From the cell containing the given text, extract its center point as (x, y) coordinate. 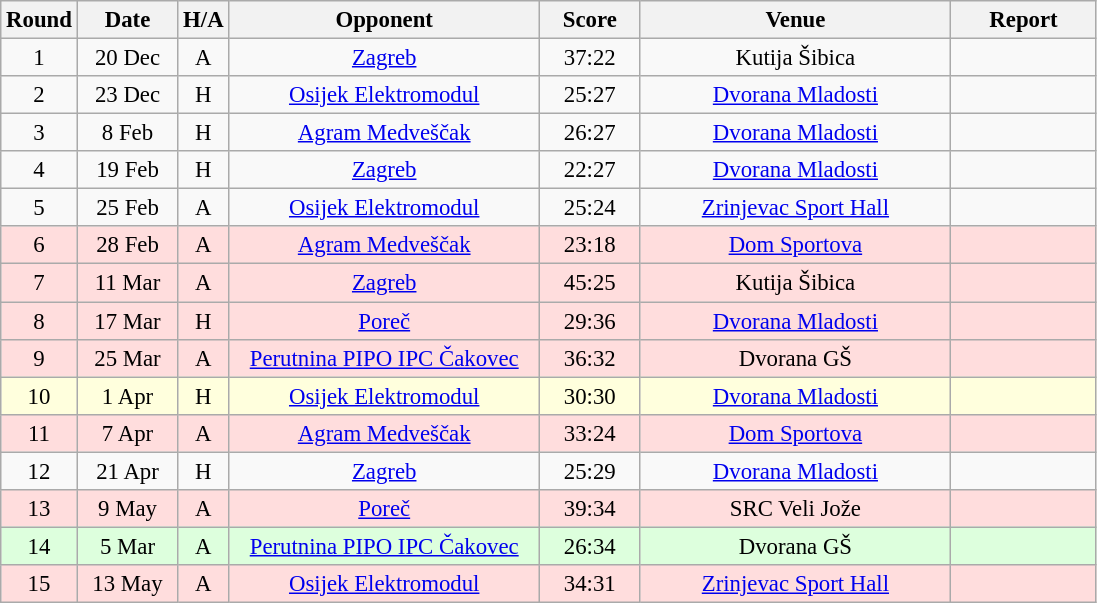
25:29 (590, 471)
Venue (796, 20)
7 Apr (128, 433)
11 Mar (128, 283)
33:24 (590, 433)
Opponent (384, 20)
2 (39, 95)
8 Feb (128, 133)
3 (39, 133)
25:27 (590, 95)
25 Mar (128, 358)
37:22 (590, 58)
Score (590, 20)
25:24 (590, 208)
22:27 (590, 170)
12 (39, 471)
34:31 (590, 584)
10 (39, 396)
7 (39, 283)
8 (39, 321)
23:18 (590, 245)
15 (39, 584)
17 Mar (128, 321)
Round (39, 20)
5 (39, 208)
28 Feb (128, 245)
4 (39, 170)
6 (39, 245)
36:32 (590, 358)
26:34 (590, 546)
1 Apr (128, 396)
13 May (128, 584)
19 Feb (128, 170)
29:36 (590, 321)
20 Dec (128, 58)
9 (39, 358)
13 (39, 509)
26:27 (590, 133)
Report (1024, 20)
Date (128, 20)
30:30 (590, 396)
39:34 (590, 509)
25 Feb (128, 208)
14 (39, 546)
11 (39, 433)
23 Dec (128, 95)
1 (39, 58)
45:25 (590, 283)
9 May (128, 509)
21 Apr (128, 471)
5 Mar (128, 546)
SRC Veli Jože (796, 509)
H/A (204, 20)
